Return [x, y] of the center of cell containing provided text 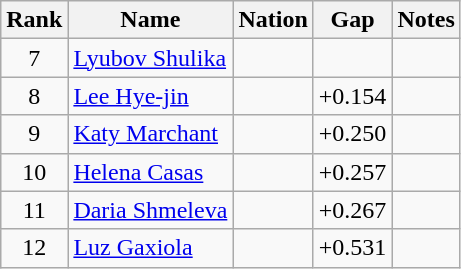
7 [34, 58]
Luz Gaxiola [150, 248]
Gap [352, 20]
Name [150, 20]
11 [34, 210]
+0.250 [352, 134]
+0.154 [352, 96]
10 [34, 172]
Daria Shmeleva [150, 210]
Katy Marchant [150, 134]
+0.257 [352, 172]
+0.267 [352, 210]
Notes [426, 20]
Lyubov Shulika [150, 58]
Lee Hye-jin [150, 96]
+0.531 [352, 248]
Helena Casas [150, 172]
Rank [34, 20]
8 [34, 96]
12 [34, 248]
9 [34, 134]
Nation [273, 20]
